Pinpoint the cell where the given text exists, returning its (x, y) midpoint coordinate. 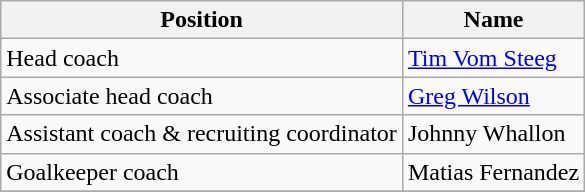
Name (493, 20)
Associate head coach (202, 96)
Matias Fernandez (493, 172)
Tim Vom Steeg (493, 58)
Head coach (202, 58)
Goalkeeper coach (202, 172)
Greg Wilson (493, 96)
Johnny Whallon (493, 134)
Position (202, 20)
Assistant coach & recruiting coordinator (202, 134)
